Extract the [X, Y] coordinate from the center of the cell holding the provided text.  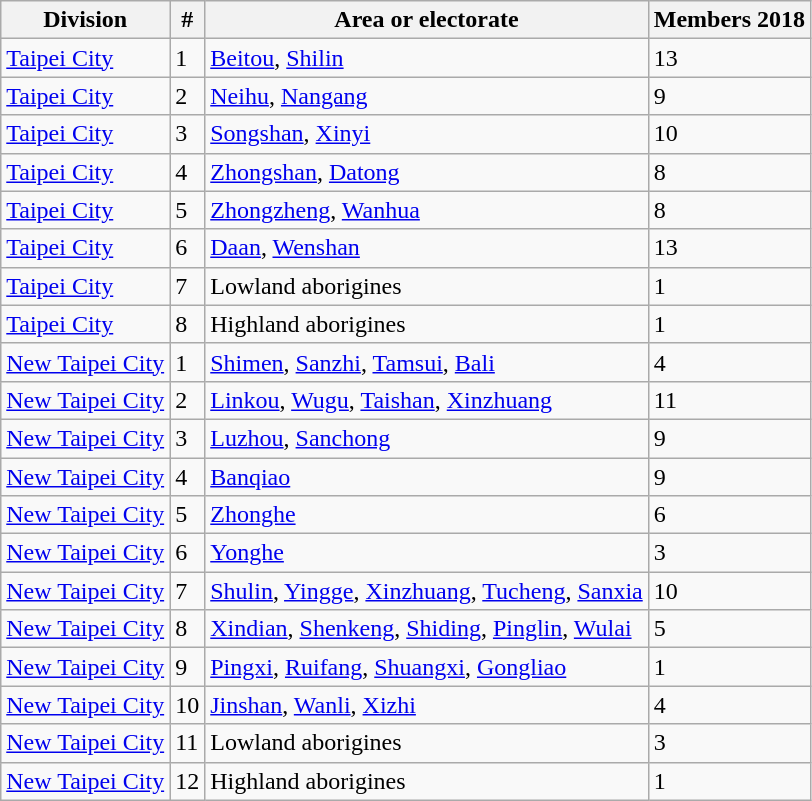
Banqiao [427, 477]
Pingxi, Ruifang, Shuangxi, Gongliao [427, 667]
Neihu, Nangang [427, 96]
Jinshan, Wanli, Xizhi [427, 705]
Zhongzheng, Wanhua [427, 210]
Division [86, 20]
Songshan, Xinyi [427, 134]
# [188, 20]
Shimen, Sanzhi, Tamsui, Bali [427, 362]
Xindian, Shenkeng, Shiding, Pinglin, Wulai [427, 629]
Yonghe [427, 553]
Luzhou, Sanchong [427, 438]
Zhongshan, Datong [427, 172]
Shulin, Yingge, Xinzhuang, Tucheng, Sanxia [427, 591]
Beitou, Shilin [427, 58]
Zhonghe [427, 515]
Members 2018 [729, 20]
12 [188, 781]
Area or electorate [427, 20]
Linkou, Wugu, Taishan, Xinzhuang [427, 400]
Daan, Wenshan [427, 248]
